Find where the given text appears and provide that cell's center as [X, Y] coordinate. 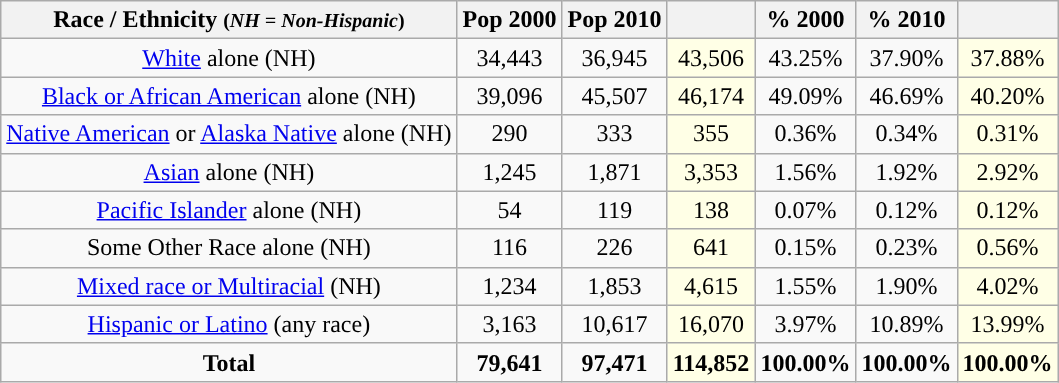
333 [614, 134]
1,245 [510, 172]
4,615 [711, 286]
0.34% [906, 134]
45,507 [614, 96]
34,443 [510, 58]
3,353 [711, 172]
Total [229, 362]
40.20% [1008, 96]
1,871 [614, 172]
Pacific Islander alone (NH) [229, 210]
39,096 [510, 96]
54 [510, 210]
37.88% [1008, 58]
Race / Ethnicity (NH = Non-Hispanic) [229, 20]
79,641 [510, 362]
355 [711, 134]
Pop 2000 [510, 20]
Some Other Race alone (NH) [229, 248]
226 [614, 248]
16,070 [711, 324]
% 2010 [906, 20]
37.90% [906, 58]
% 2000 [806, 20]
White alone (NH) [229, 58]
0.31% [1008, 134]
4.02% [1008, 286]
0.15% [806, 248]
10.89% [906, 324]
46,174 [711, 96]
Asian alone (NH) [229, 172]
138 [711, 210]
1.92% [906, 172]
1.90% [906, 286]
1,234 [510, 286]
3,163 [510, 324]
0.36% [806, 134]
Pop 2010 [614, 20]
43.25% [806, 58]
3.97% [806, 324]
36,945 [614, 58]
46.69% [906, 96]
2.92% [1008, 172]
49.09% [806, 96]
97,471 [614, 362]
Black or African American alone (NH) [229, 96]
290 [510, 134]
116 [510, 248]
1,853 [614, 286]
641 [711, 248]
0.07% [806, 210]
0.56% [1008, 248]
43,506 [711, 58]
13.99% [1008, 324]
10,617 [614, 324]
Native American or Alaska Native alone (NH) [229, 134]
Hispanic or Latino (any race) [229, 324]
119 [614, 210]
114,852 [711, 362]
1.56% [806, 172]
1.55% [806, 286]
Mixed race or Multiracial (NH) [229, 286]
0.23% [906, 248]
